Find where the given text appears and provide that cell's center as [X, Y] coordinate. 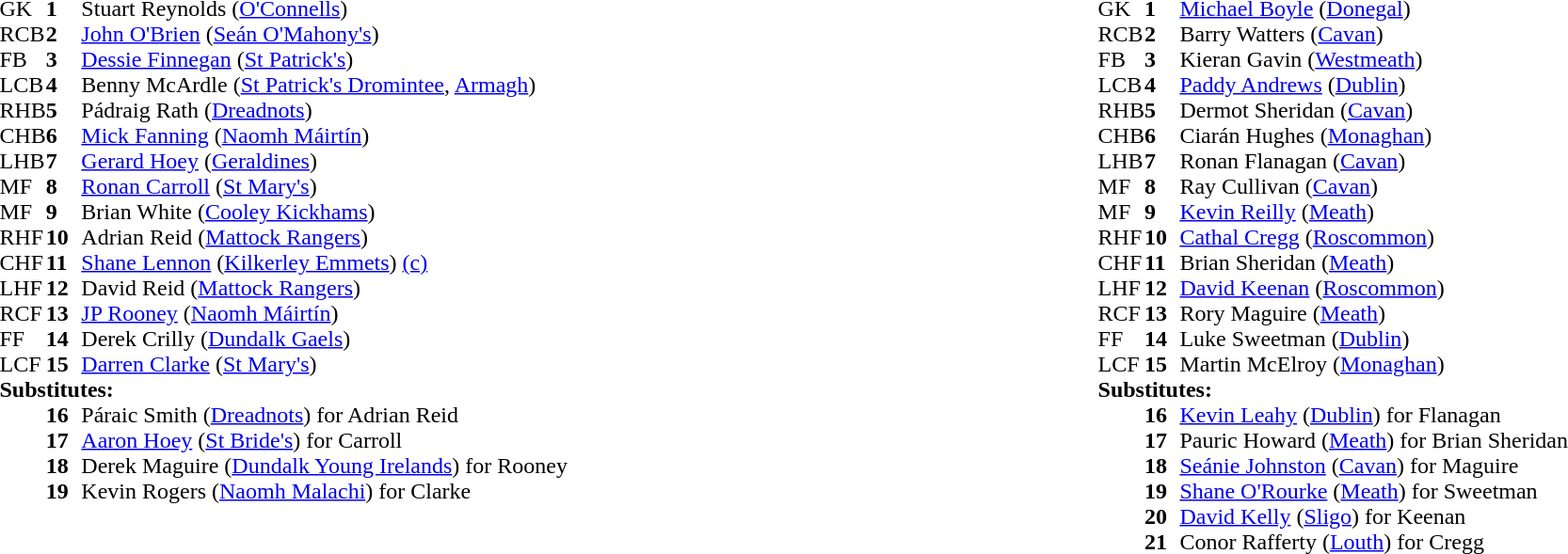
Conor Rafferty (Louth) for Cregg [1374, 542]
Martin McElroy (Monaghan) [1374, 365]
David Kelly (Sligo) for Keenan [1374, 517]
Shane Lennon (Kilkerley Emmets) (c) [324, 263]
Luke Sweetman (Dublin) [1374, 339]
John O'Brien (Seán O'Mahony's) [324, 34]
Páraic Smith (Dreadnots) for Adrian Reid [324, 416]
21 [1162, 542]
Dermot Sheridan (Cavan) [1374, 111]
Kevin Reilly (Meath) [1374, 213]
Barry Watters (Cavan) [1374, 34]
Derek Maguire (Dundalk Young Irelands) for Rooney [324, 467]
Benny McArdle (St Patrick's Dromintee, Armagh) [324, 85]
Seánie Johnston (Cavan) for Maguire [1374, 467]
Derek Crilly (Dundalk Gaels) [324, 339]
Brian White (Cooley Kickhams) [324, 213]
Pádraig Rath (Dreadnots) [324, 111]
Kevin Rogers (Naomh Malachi) for Clarke [324, 491]
JP Rooney (Naomh Máirtín) [324, 314]
Adrian Reid (Mattock Rangers) [324, 237]
Paddy Andrews (Dublin) [1374, 85]
Dessie Finnegan (St Patrick's) [324, 60]
David Reid (Mattock Rangers) [324, 288]
Kieran Gavin (Westmeath) [1374, 60]
Mick Fanning (Naomh Máirtín) [324, 135]
Ronan Carroll (St Mary's) [324, 186]
Ronan Flanagan (Cavan) [1374, 162]
20 [1162, 517]
Ray Cullivan (Cavan) [1374, 186]
Pauric Howard (Meath) for Brian Sheridan [1374, 440]
Shane O'Rourke (Meath) for Sweetman [1374, 491]
Aaron Hoey (St Bride's) for Carroll [324, 440]
Rory Maguire (Meath) [1374, 314]
Ciarán Hughes (Monaghan) [1374, 135]
Kevin Leahy (Dublin) for Flanagan [1374, 416]
Darren Clarke (St Mary's) [324, 365]
Gerard Hoey (Geraldines) [324, 162]
David Keenan (Roscommon) [1374, 288]
Cathal Cregg (Roscommon) [1374, 237]
Brian Sheridan (Meath) [1374, 263]
